Provide the (x, y) coordinate of the cell's center where the given text is located.  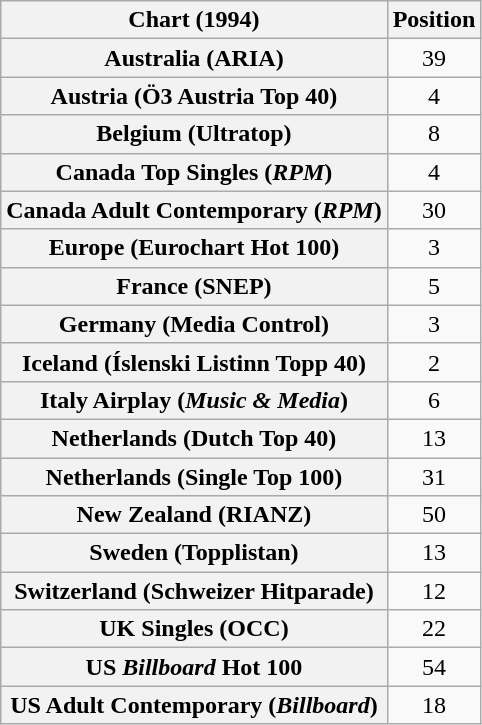
US Billboard Hot 100 (194, 667)
Australia (ARIA) (194, 58)
Italy Airplay (Music & Media) (194, 400)
54 (434, 667)
8 (434, 134)
30 (434, 210)
Europe (Eurochart Hot 100) (194, 248)
Chart (1994) (194, 20)
Position (434, 20)
Germany (Media Control) (194, 324)
50 (434, 515)
Netherlands (Dutch Top 40) (194, 438)
18 (434, 705)
US Adult Contemporary (Billboard) (194, 705)
6 (434, 400)
Iceland (Íslenski Listinn Topp 40) (194, 362)
22 (434, 629)
Sweden (Topplistan) (194, 553)
Austria (Ö3 Austria Top 40) (194, 96)
Canada Top Singles (RPM) (194, 172)
31 (434, 477)
UK Singles (OCC) (194, 629)
Belgium (Ultratop) (194, 134)
2 (434, 362)
Netherlands (Single Top 100) (194, 477)
France (SNEP) (194, 286)
Canada Adult Contemporary (RPM) (194, 210)
5 (434, 286)
12 (434, 591)
Switzerland (Schweizer Hitparade) (194, 591)
39 (434, 58)
New Zealand (RIANZ) (194, 515)
